Extract the [x, y] coordinate from the center of the cell holding the provided text.  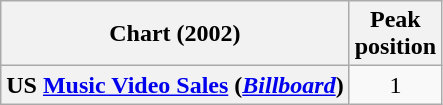
Chart (2002) [175, 34]
Peakposition [395, 34]
1 [395, 85]
US Music Video Sales (Billboard) [175, 85]
